Extract the (X, Y) coordinate from the center of the cell holding the provided text.  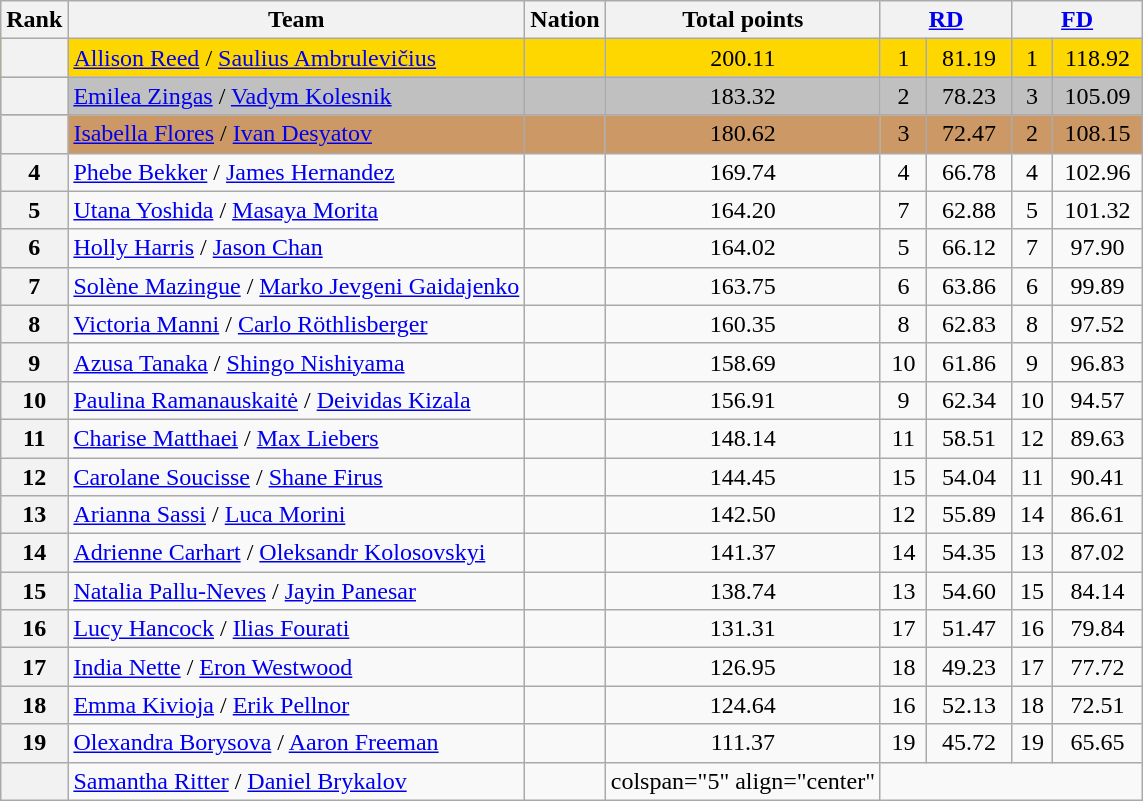
72.51 (1098, 705)
65.65 (1098, 743)
Phebe Bekker / James Hernandez (296, 172)
Victoria Manni / Carlo Röthlisberger (296, 324)
97.52 (1098, 324)
62.83 (968, 324)
164.20 (742, 210)
66.78 (968, 172)
156.91 (742, 400)
Paulina Ramanauskaitė / Deividas Kizala (296, 400)
Holly Harris / Jason Chan (296, 248)
96.83 (1098, 362)
45.72 (968, 743)
52.13 (968, 705)
144.45 (742, 477)
124.64 (742, 705)
49.23 (968, 667)
Solène Mazingue / Marko Jevgeni Gaidajenko (296, 286)
142.50 (742, 515)
RD (946, 20)
169.74 (742, 172)
108.15 (1098, 134)
200.11 (742, 58)
Utana Yoshida / Masaya Morita (296, 210)
101.32 (1098, 210)
72.47 (968, 134)
81.19 (968, 58)
160.35 (742, 324)
Azusa Tanaka / Shingo Nishiyama (296, 362)
Charise Matthaei / Max Liebers (296, 438)
163.75 (742, 286)
Samantha Ritter / Daniel Brykalov (296, 781)
Team (296, 20)
97.90 (1098, 248)
66.12 (968, 248)
63.86 (968, 286)
Olexandra Borysova / Aaron Freeman (296, 743)
158.69 (742, 362)
51.47 (968, 629)
102.96 (1098, 172)
180.62 (742, 134)
Allison Reed / Saulius Ambrulevičius (296, 58)
India Nette / Eron Westwood (296, 667)
138.74 (742, 591)
99.89 (1098, 286)
Emma Kivioja / Erik Pellnor (296, 705)
55.89 (968, 515)
90.41 (1098, 477)
Arianna Sassi / Luca Morini (296, 515)
62.34 (968, 400)
118.92 (1098, 58)
58.51 (968, 438)
84.14 (1098, 591)
141.37 (742, 553)
Lucy Hancock / Ilias Fourati (296, 629)
Emilea Zingas / Vadym Kolesnik (296, 96)
54.35 (968, 553)
94.57 (1098, 400)
Isabella Flores / Ivan Desyatov (296, 134)
77.72 (1098, 667)
Total points (742, 20)
Adrienne Carhart / Oleksandr Kolosovskyi (296, 553)
54.04 (968, 477)
FD (1078, 20)
78.23 (968, 96)
61.86 (968, 362)
Nation (565, 20)
164.02 (742, 248)
89.63 (1098, 438)
87.02 (1098, 553)
111.37 (742, 743)
105.09 (1098, 96)
Natalia Pallu-Neves / Jayin Panesar (296, 591)
126.95 (742, 667)
62.88 (968, 210)
148.14 (742, 438)
86.61 (1098, 515)
54.60 (968, 591)
colspan="5" align="center" (742, 781)
79.84 (1098, 629)
Rank (34, 20)
Carolane Soucisse / Shane Firus (296, 477)
183.32 (742, 96)
131.31 (742, 629)
